Search for the cell housing the specified text and yield its [X, Y] center coordinate. 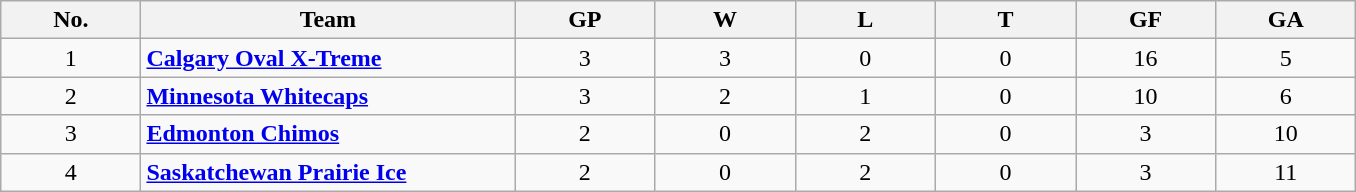
Minnesota Whitecaps [328, 96]
GF [1146, 20]
4 [71, 172]
5 [1286, 58]
GA [1286, 20]
16 [1146, 58]
GP [585, 20]
11 [1286, 172]
Calgary Oval X-Treme [328, 58]
Team [328, 20]
Edmonton Chimos [328, 134]
T [1005, 20]
Saskatchewan Prairie Ice [328, 172]
No. [71, 20]
W [725, 20]
6 [1286, 96]
L [865, 20]
